Determine the [x, y] coordinate at the center of the cell enclosing the given text.  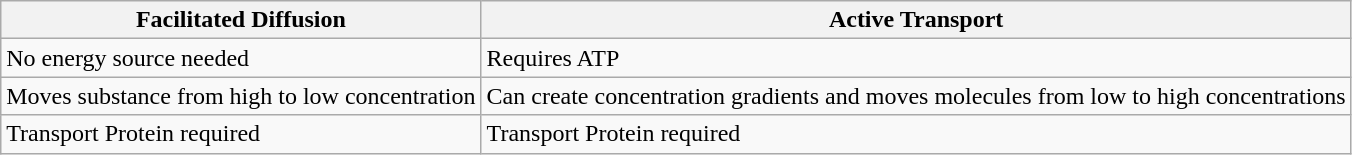
Requires ATP [916, 58]
Can create concentration gradients and moves molecules from low to high concentrations [916, 96]
Facilitated Diffusion [241, 20]
Active Transport [916, 20]
No energy source needed [241, 58]
Moves substance from high to low concentration [241, 96]
